Capture the cell that displays the provided text and extract its (X, Y) central coordinate. 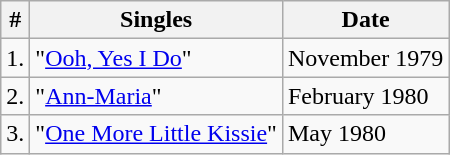
"Ooh, Yes I Do" (156, 58)
# (16, 20)
November 1979 (365, 58)
"One More Little Kissie" (156, 134)
"Ann-Maria" (156, 96)
2. (16, 96)
Date (365, 20)
Singles (156, 20)
3. (16, 134)
May 1980 (365, 134)
February 1980 (365, 96)
1. (16, 58)
